Return (x, y) of the center of cell containing provided text 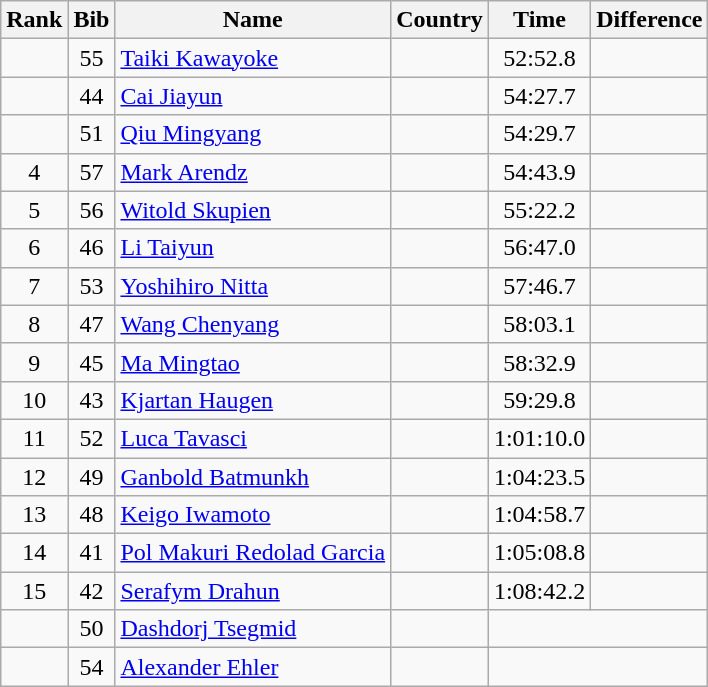
4 (34, 172)
46 (92, 248)
14 (34, 553)
8 (34, 324)
Rank (34, 20)
Serafym Drahun (253, 591)
9 (34, 362)
1:08:42.2 (539, 591)
59:29.8 (539, 400)
45 (92, 362)
43 (92, 400)
58:32.9 (539, 362)
57 (92, 172)
Pol Makuri Redolad Garcia (253, 553)
44 (92, 96)
Name (253, 20)
55 (92, 58)
52:52.8 (539, 58)
Witold Skupien (253, 210)
52 (92, 438)
Wang Chenyang (253, 324)
15 (34, 591)
Time (539, 20)
48 (92, 515)
57:46.7 (539, 286)
12 (34, 477)
Luca Tavasci (253, 438)
1:04:58.7 (539, 515)
Country (440, 20)
56 (92, 210)
Ganbold Batmunkh (253, 477)
54:43.9 (539, 172)
Keigo Iwamoto (253, 515)
50 (92, 629)
42 (92, 591)
Mark Arendz (253, 172)
1:05:08.8 (539, 553)
53 (92, 286)
54:29.7 (539, 134)
7 (34, 286)
Bib (92, 20)
5 (34, 210)
Li Taiyun (253, 248)
Taiki Kawayoke (253, 58)
6 (34, 248)
Cai Jiayun (253, 96)
47 (92, 324)
Difference (650, 20)
Kjartan Haugen (253, 400)
56:47.0 (539, 248)
Dashdorj Tsegmid (253, 629)
Ma Mingtao (253, 362)
41 (92, 553)
1:01:10.0 (539, 438)
58:03.1 (539, 324)
49 (92, 477)
10 (34, 400)
51 (92, 134)
Qiu Mingyang (253, 134)
55:22.2 (539, 210)
Yoshihiro Nitta (253, 286)
54:27.7 (539, 96)
11 (34, 438)
13 (34, 515)
1:04:23.5 (539, 477)
Alexander Ehler (253, 667)
54 (92, 667)
